Find where the given text appears and provide that cell's center as [x, y] coordinate. 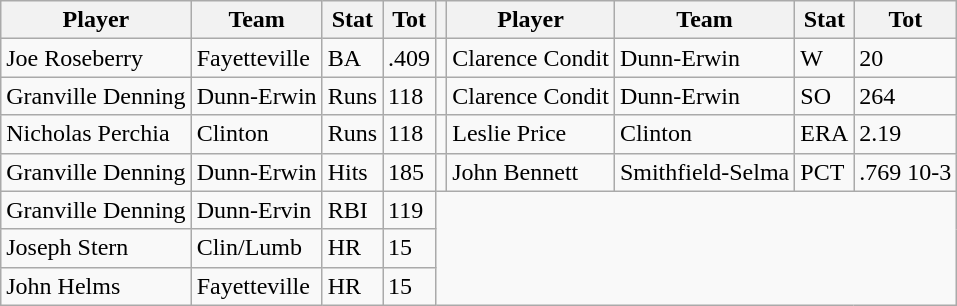
John Helms [96, 286]
Joe Roseberry [96, 58]
PCT [824, 172]
Joseph Stern [96, 248]
119 [410, 210]
185 [410, 172]
SO [824, 96]
Nicholas Perchia [96, 134]
20 [906, 58]
BA [352, 58]
.769 10-3 [906, 172]
Dunn-Ervin [256, 210]
Leslie Price [531, 134]
Clin/Lumb [256, 248]
2.19 [906, 134]
.409 [410, 58]
Hits [352, 172]
ERA [824, 134]
RBI [352, 210]
W [824, 58]
Smithfield-Selma [704, 172]
264 [906, 96]
John Bennett [531, 172]
